Find where the given text appears and provide that cell's center as [x, y] coordinate. 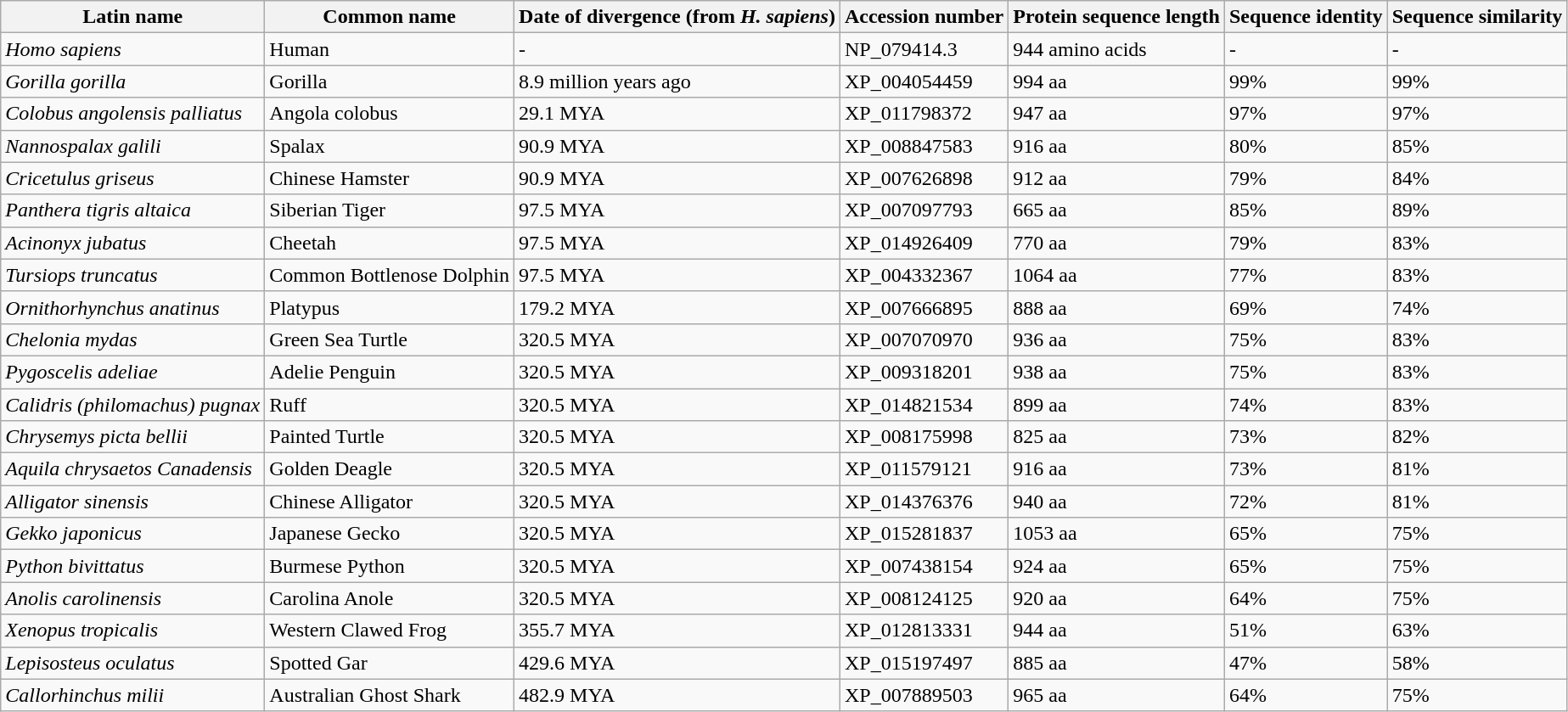
Western Clawed Frog [390, 631]
XP_008847583 [924, 146]
XP_009318201 [924, 372]
Cricetulus griseus [132, 178]
994 aa [1117, 81]
Anolis carolinensis [132, 598]
XP_007070970 [924, 339]
Date of divergence (from H. sapiens) [677, 17]
825 aa [1117, 437]
XP_011579121 [924, 469]
924 aa [1117, 566]
Calidris (philomachus) pugnax [132, 405]
58% [1477, 663]
XP_007097793 [924, 210]
NP_079414.3 [924, 49]
XP_008175998 [924, 437]
Common name [390, 17]
Alligator sinensis [132, 502]
Chinese Alligator [390, 502]
Accession number [924, 17]
Australian Ghost Shark [390, 695]
965 aa [1117, 695]
XP_007438154 [924, 566]
Lepisosteus oculatus [132, 663]
888 aa [1117, 307]
Tursiops truncatus [132, 275]
179.2 MYA [677, 307]
482.9 MYA [677, 695]
Pygoscelis adeliae [132, 372]
XP_014926409 [924, 243]
944 amino acids [1117, 49]
Burmese Python [390, 566]
Panthera tigris altaica [132, 210]
XP_007626898 [924, 178]
XP_015197497 [924, 663]
938 aa [1117, 372]
Acinonyx jubatus [132, 243]
XP_004332367 [924, 275]
XP_014821534 [924, 405]
Adelie Penguin [390, 372]
Homo sapiens [132, 49]
Chinese Hamster [390, 178]
Siberian Tiger [390, 210]
8.9 million years ago [677, 81]
Common Bottlenose Dolphin [390, 275]
XP_014376376 [924, 502]
Python bivittatus [132, 566]
355.7 MYA [677, 631]
XP_012813331 [924, 631]
Ruff [390, 405]
69% [1306, 307]
Painted Turtle [390, 437]
1064 aa [1117, 275]
Angola colobus [390, 114]
Aquila chrysaetos Canadensis [132, 469]
Gekko japonicus [132, 534]
Chelonia mydas [132, 339]
885 aa [1117, 663]
Carolina Anole [390, 598]
Cheetah [390, 243]
29.1 MYA [677, 114]
Nannospalax galili [132, 146]
Sequence identity [1306, 17]
77% [1306, 275]
Sequence similarity [1477, 17]
Spalax [390, 146]
84% [1477, 178]
947 aa [1117, 114]
XP_015281837 [924, 534]
63% [1477, 631]
Colobus angolensis palliatus [132, 114]
89% [1477, 210]
665 aa [1117, 210]
429.6 MYA [677, 663]
940 aa [1117, 502]
936 aa [1117, 339]
Latin name [132, 17]
Chrysemys picta bellii [132, 437]
1053 aa [1117, 534]
XP_008124125 [924, 598]
Gorilla [390, 81]
Protein sequence length [1117, 17]
XP_011798372 [924, 114]
80% [1306, 146]
Japanese Gecko [390, 534]
Green Sea Turtle [390, 339]
Callorhinchus milii [132, 695]
912 aa [1117, 178]
XP_007889503 [924, 695]
Gorilla gorilla [132, 81]
920 aa [1117, 598]
Platypus [390, 307]
82% [1477, 437]
Golden Deagle [390, 469]
Xenopus tropicalis [132, 631]
Human [390, 49]
72% [1306, 502]
XP_004054459 [924, 81]
899 aa [1117, 405]
47% [1306, 663]
XP_007666895 [924, 307]
770 aa [1117, 243]
944 aa [1117, 631]
Spotted Gar [390, 663]
51% [1306, 631]
Ornithorhynchus anatinus [132, 307]
